Capture the cell that displays the provided text and extract its (x, y) central coordinate. 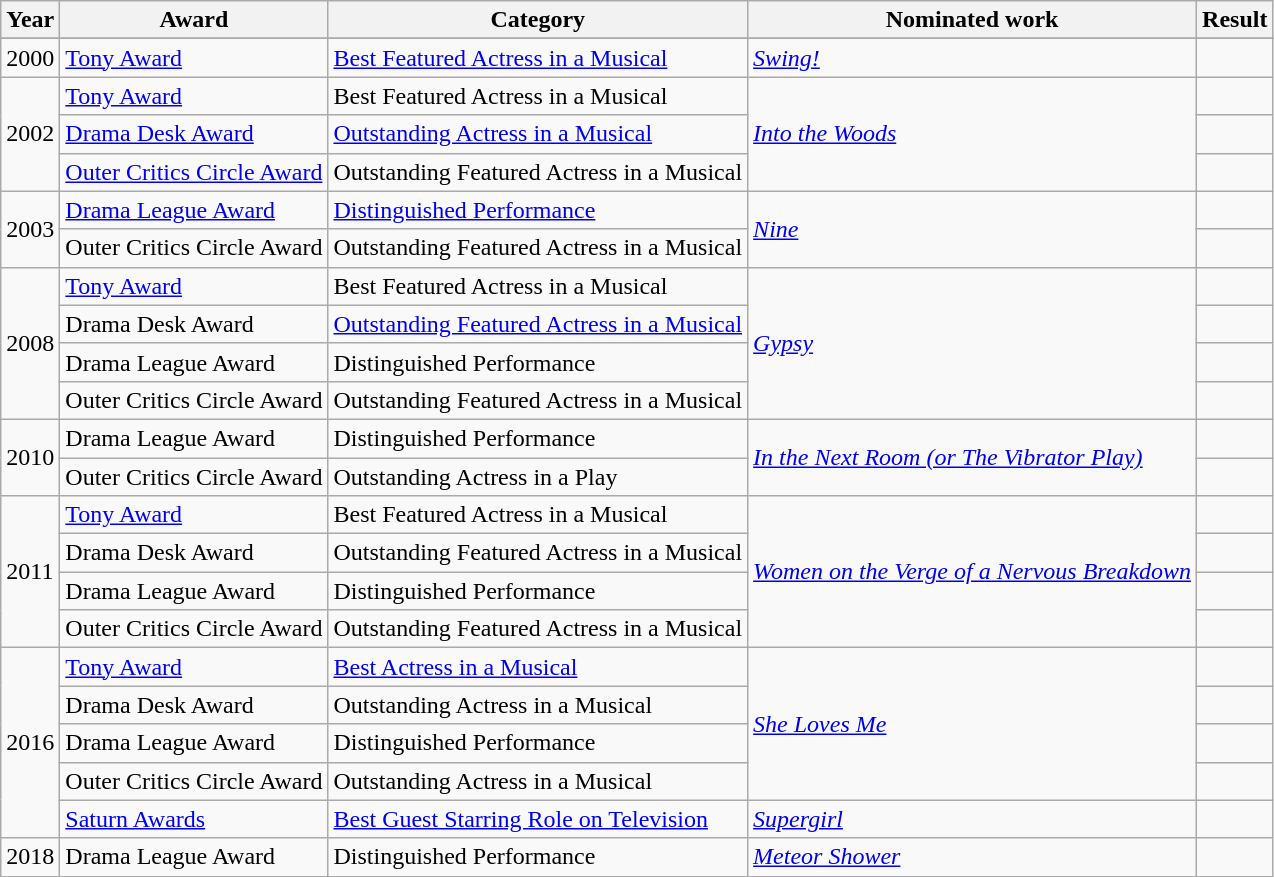
Swing! (972, 58)
Award (194, 20)
2000 (30, 58)
2018 (30, 857)
Best Guest Starring Role on Television (538, 819)
2010 (30, 457)
She Loves Me (972, 724)
Result (1235, 20)
2011 (30, 572)
2016 (30, 743)
Gypsy (972, 343)
Meteor Shower (972, 857)
Into the Woods (972, 134)
2002 (30, 134)
Saturn Awards (194, 819)
Supergirl (972, 819)
In the Next Room (or The Vibrator Play) (972, 457)
Nine (972, 229)
Best Actress in a Musical (538, 667)
2008 (30, 343)
Nominated work (972, 20)
2003 (30, 229)
Outstanding Actress in a Play (538, 477)
Year (30, 20)
Category (538, 20)
Women on the Verge of a Nervous Breakdown (972, 572)
